Pinpoint the cell where the given text exists, returning its [x, y] midpoint coordinate. 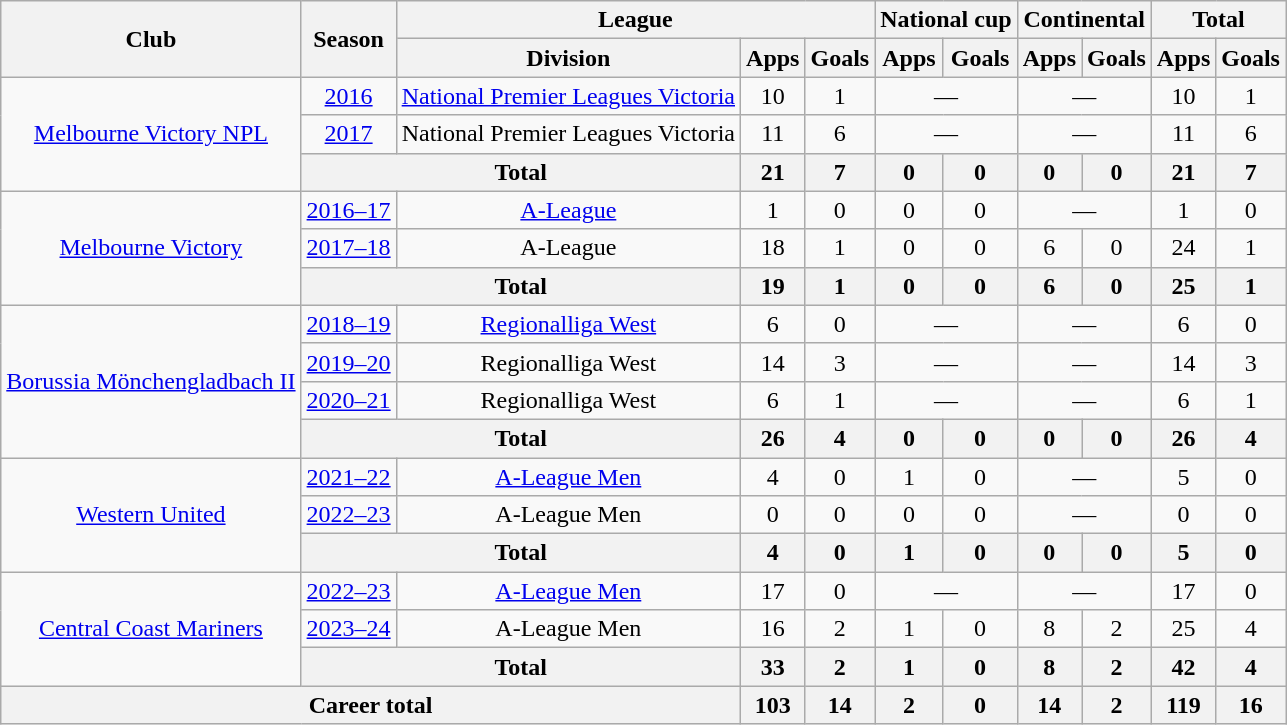
2020–21 [348, 400]
National cup [946, 20]
Continental [1084, 20]
Central Coast Mariners [151, 629]
2016 [348, 96]
Western United [151, 515]
Career total [371, 705]
2017–18 [348, 248]
2017 [348, 134]
2019–20 [348, 362]
Melbourne Victory NPL [151, 134]
2016–17 [348, 210]
2018–19 [348, 324]
Melbourne Victory [151, 248]
24 [1183, 248]
18 [773, 248]
Division [568, 58]
Borussia Mönchengladbach II [151, 381]
2021–22 [348, 477]
Club [151, 39]
103 [773, 705]
Season [348, 39]
League [636, 20]
2023–24 [348, 629]
119 [1183, 705]
33 [773, 667]
19 [773, 286]
42 [1183, 667]
